Output the [x, y] coordinate of the center of the cell containing the given text.  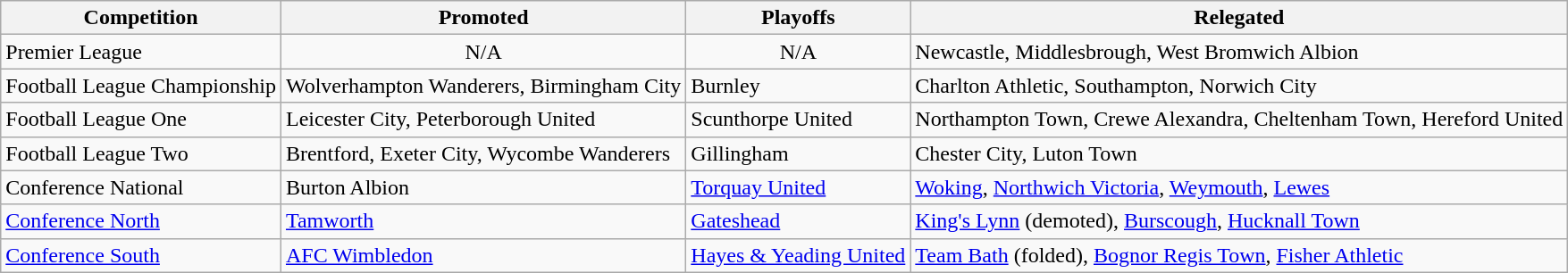
Torquay United [799, 187]
Woking, Northwich Victoria, Weymouth, Lewes [1239, 187]
Chester City, Luton Town [1239, 153]
Hayes & Yeading United [799, 255]
Newcastle, Middlesbrough, West Bromwich Albion [1239, 52]
Conference North [141, 221]
Gillingham [799, 153]
Promoted [482, 18]
Football League One [141, 120]
Leicester City, Peterborough United [482, 120]
Scunthorpe United [799, 120]
Burnley [799, 86]
Tamworth [482, 221]
Playoffs [799, 18]
Football League Championship [141, 86]
Football League Two [141, 153]
Conference South [141, 255]
Gateshead [799, 221]
Conference National [141, 187]
King's Lynn (demoted), Burscough, Hucknall Town [1239, 221]
Northampton Town, Crewe Alexandra, Cheltenham Town, Hereford United [1239, 120]
AFC Wimbledon [482, 255]
Premier League [141, 52]
Wolverhampton Wanderers, Birmingham City [482, 86]
Relegated [1239, 18]
Charlton Athletic, Southampton, Norwich City [1239, 86]
Burton Albion [482, 187]
Competition [141, 18]
Brentford, Exeter City, Wycombe Wanderers [482, 153]
Team Bath (folded), Bognor Regis Town, Fisher Athletic [1239, 255]
